Return [x, y] of the center of cell containing provided text 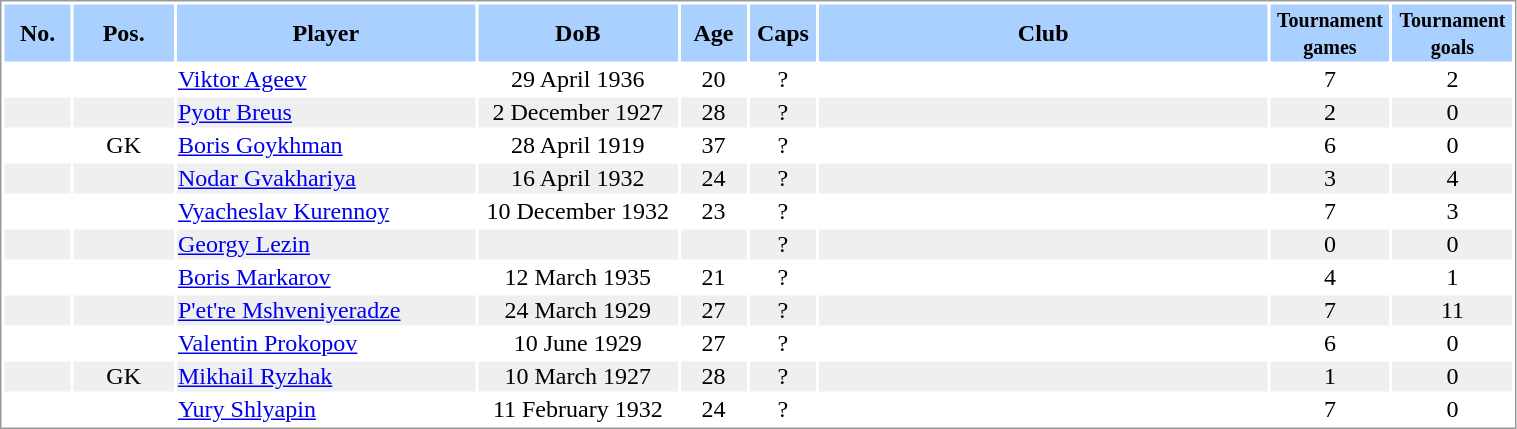
Georgy Lezin [326, 245]
P'et're Mshveniyeradze [326, 311]
2 December 1927 [578, 113]
11 [1453, 311]
37 [713, 145]
10 March 1927 [578, 377]
No. [37, 32]
DoB [578, 32]
Boris Markarov [326, 277]
Player [326, 32]
Tournamentgames [1330, 32]
Pyotr Breus [326, 113]
Boris Goykhman [326, 145]
Caps [783, 32]
29 April 1936 [578, 79]
Age [713, 32]
21 [713, 277]
Vyacheslav Kurennoy [326, 211]
Yury Shlyapin [326, 409]
Tournamentgoals [1453, 32]
10 June 1929 [578, 343]
28 April 1919 [578, 145]
16 April 1932 [578, 179]
24 March 1929 [578, 311]
Pos. [124, 32]
12 March 1935 [578, 277]
Valentin Prokopov [326, 343]
11 February 1932 [578, 409]
23 [713, 211]
Club [1043, 32]
Mikhail Ryzhak [326, 377]
Viktor Ageev [326, 79]
20 [713, 79]
10 December 1932 [578, 211]
Nodar Gvakhariya [326, 179]
